Locate the cell with the specified text and output its [x, y] center coordinate. 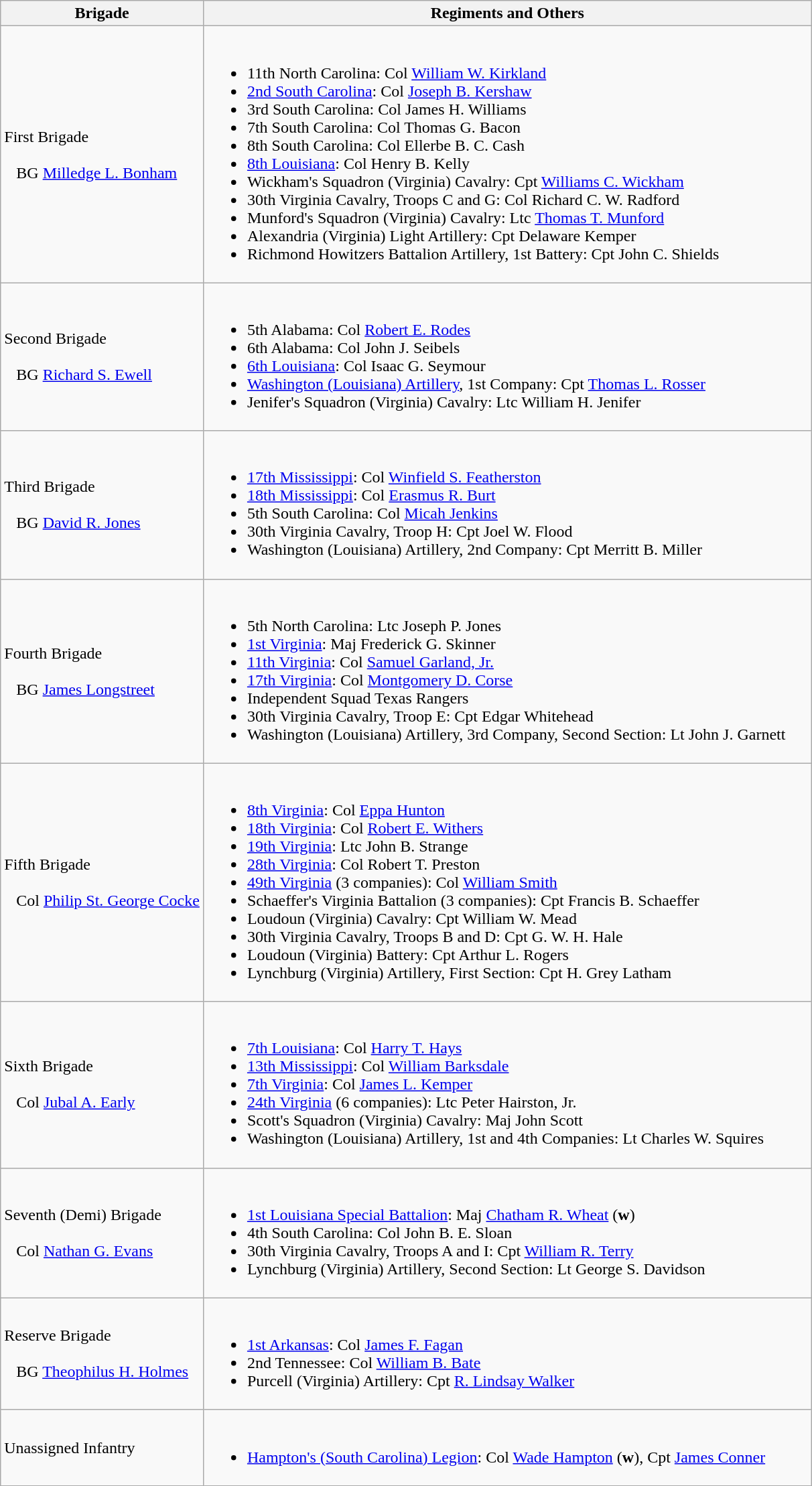
Second Brigade BG Richard S. Ewell [102, 356]
Third Brigade BG David R. Jones [102, 505]
Fifth Brigade Col Philip St. George Cocke [102, 882]
Reserve Brigade BG Theophilus H. Holmes [102, 1353]
Hampton's (South Carolina) Legion: Col Wade Hampton (w), Cpt James Conner [507, 1447]
Unassigned Infantry [102, 1447]
Regiments and Others [507, 13]
Sixth Brigade Col Jubal A. Early [102, 1085]
Brigade [102, 13]
First Brigade BG Milledge L. Bonham [102, 154]
Seventh (Demi) Brigade Col Nathan G. Evans [102, 1233]
Fourth Brigade BG James Longstreet [102, 671]
1st Arkansas: Col James F. Fagan2nd Tennessee: Col William B. BatePurcell (Virginia) Artillery: Cpt R. Lindsay Walker [507, 1353]
